Capture the cell that displays the provided text and extract its [X, Y] central coordinate. 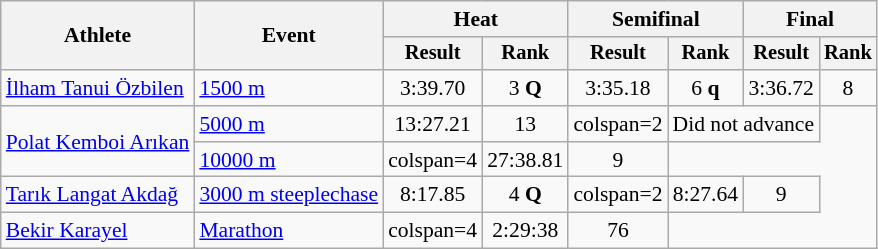
27:38.81 [525, 160]
6 q [706, 88]
Semifinal [656, 19]
13:27.21 [432, 124]
Did not advance [744, 124]
5000 m [288, 124]
8 [848, 88]
3:36.72 [781, 88]
Polat Kemboi Arıkan [98, 142]
Heat [476, 19]
İlham Tanui Özbilen [98, 88]
Athlete [98, 36]
10000 m [288, 160]
4 Q [525, 195]
Bekir Karayel [98, 231]
Event [288, 36]
1500 m [288, 88]
Final [810, 19]
8:27.64 [706, 195]
3:35.18 [618, 88]
13 [525, 124]
2:29:38 [525, 231]
Tarık Langat Akdağ [98, 195]
3:39.70 [432, 88]
3000 m steeplechase [288, 195]
8:17.85 [432, 195]
Marathon [288, 231]
76 [618, 231]
3 Q [525, 88]
